Provide the (x, y) coordinate of the cell's center where the given text is located.  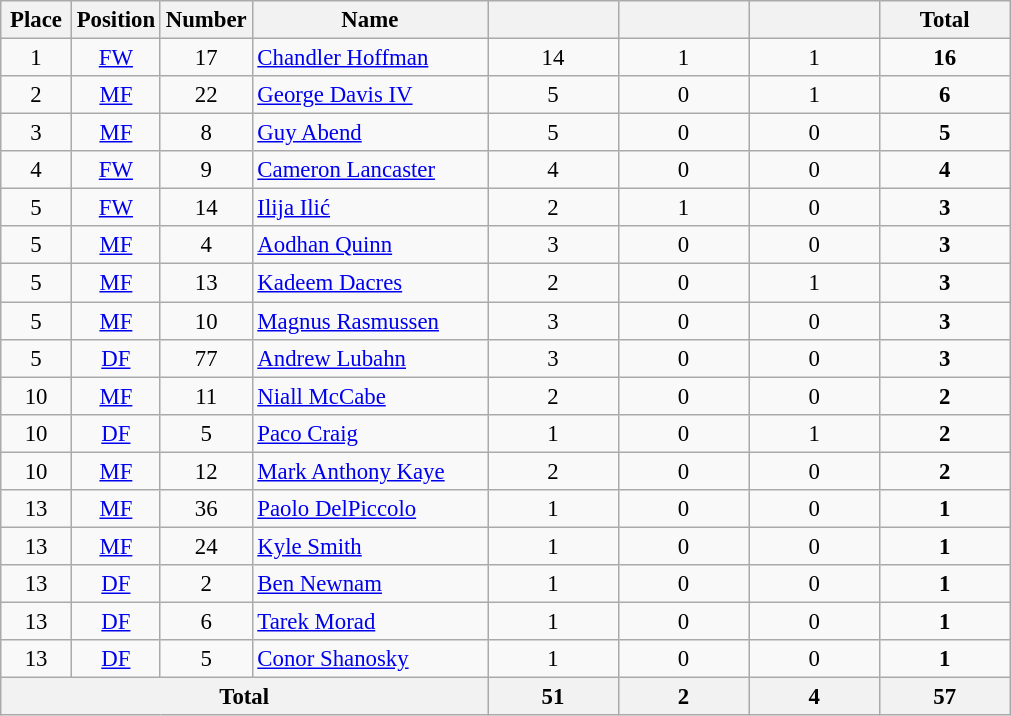
9 (206, 170)
Kadeem Dacres (370, 283)
16 (944, 58)
Mark Anthony Kaye (370, 471)
Ben Newnam (370, 584)
Ilija Ilić (370, 208)
George Davis IV (370, 95)
Chandler Hoffman (370, 58)
51 (554, 697)
Tarek Morad (370, 621)
Place (36, 20)
36 (206, 509)
Kyle Smith (370, 546)
12 (206, 471)
11 (206, 396)
24 (206, 546)
Magnus Rasmussen (370, 321)
Cameron Lancaster (370, 170)
Niall McCabe (370, 396)
Aodhan Quinn (370, 245)
Paolo DelPiccolo (370, 509)
8 (206, 133)
77 (206, 358)
Guy Abend (370, 133)
Conor Shanosky (370, 659)
22 (206, 95)
Number (206, 20)
Name (370, 20)
Andrew Lubahn (370, 358)
Paco Craig (370, 433)
57 (944, 697)
Position (116, 20)
17 (206, 58)
